Find where the given text appears and provide that cell's center as [x, y] coordinate. 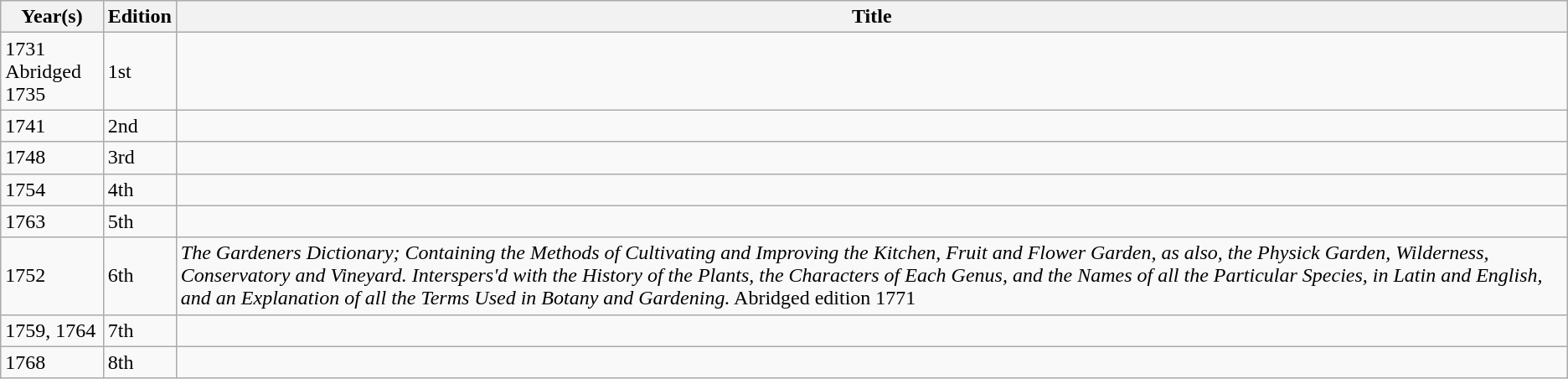
Title [871, 17]
2nd [139, 126]
1752 [52, 276]
Edition [139, 17]
1st [139, 71]
3rd [139, 158]
1759, 1764 [52, 330]
1741 [52, 126]
1768 [52, 362]
Year(s) [52, 17]
1763 [52, 221]
7th [139, 330]
8th [139, 362]
6th [139, 276]
1754 [52, 189]
5th [139, 221]
1731Abridged 1735 [52, 71]
1748 [52, 158]
4th [139, 189]
